For the text-containing cell, return its midpoint in [x, y] coordinate format. 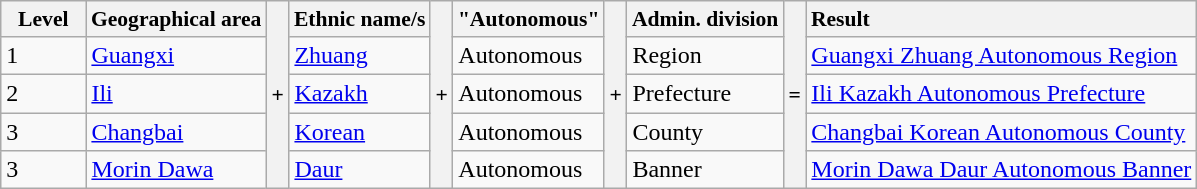
Geographical area [176, 19]
Ethnic name/s [360, 19]
Guangxi [176, 55]
Ili Kazakh Autonomous Prefecture [1002, 93]
Morin Dawa Daur Autonomous Banner [1002, 170]
Level [44, 19]
Kazakh [360, 93]
Prefecture [705, 93]
Admin. division [705, 19]
Korean [360, 131]
Zhuang [360, 55]
Changbai Korean Autonomous County [1002, 131]
= [794, 95]
County [705, 131]
Ili [176, 93]
Region [705, 55]
Guangxi Zhuang Autonomous Region [1002, 55]
Daur [360, 170]
Morin Dawa [176, 170]
1 [44, 55]
2 [44, 93]
Changbai [176, 131]
"Autonomous" [529, 19]
Banner [705, 170]
Result [1002, 19]
